From the cell containing the given text, extract its center point as [x, y] coordinate. 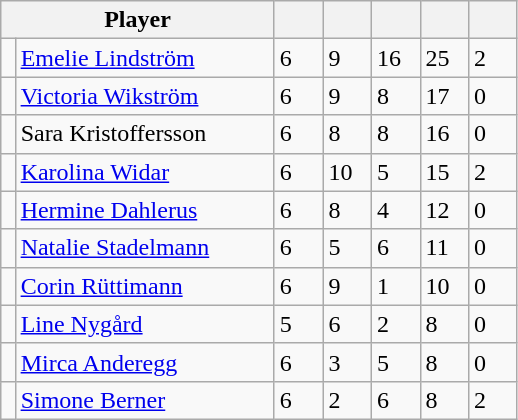
25 [444, 58]
Hermine Dahlerus [144, 210]
4 [396, 210]
Player [138, 20]
3 [348, 362]
Natalie Stadelmann [144, 248]
Corin Rüttimann [144, 286]
12 [444, 210]
1 [396, 286]
15 [444, 172]
Karolina Widar [144, 172]
17 [444, 96]
Mirca Anderegg [144, 362]
Simone Berner [144, 400]
Sara Kristoffersson [144, 134]
Emelie Lindström [144, 58]
Victoria Wikström [144, 96]
Line Nygård [144, 324]
11 [444, 248]
